Detect which cell encompasses the target text, then output its (x, y) center coordinate. 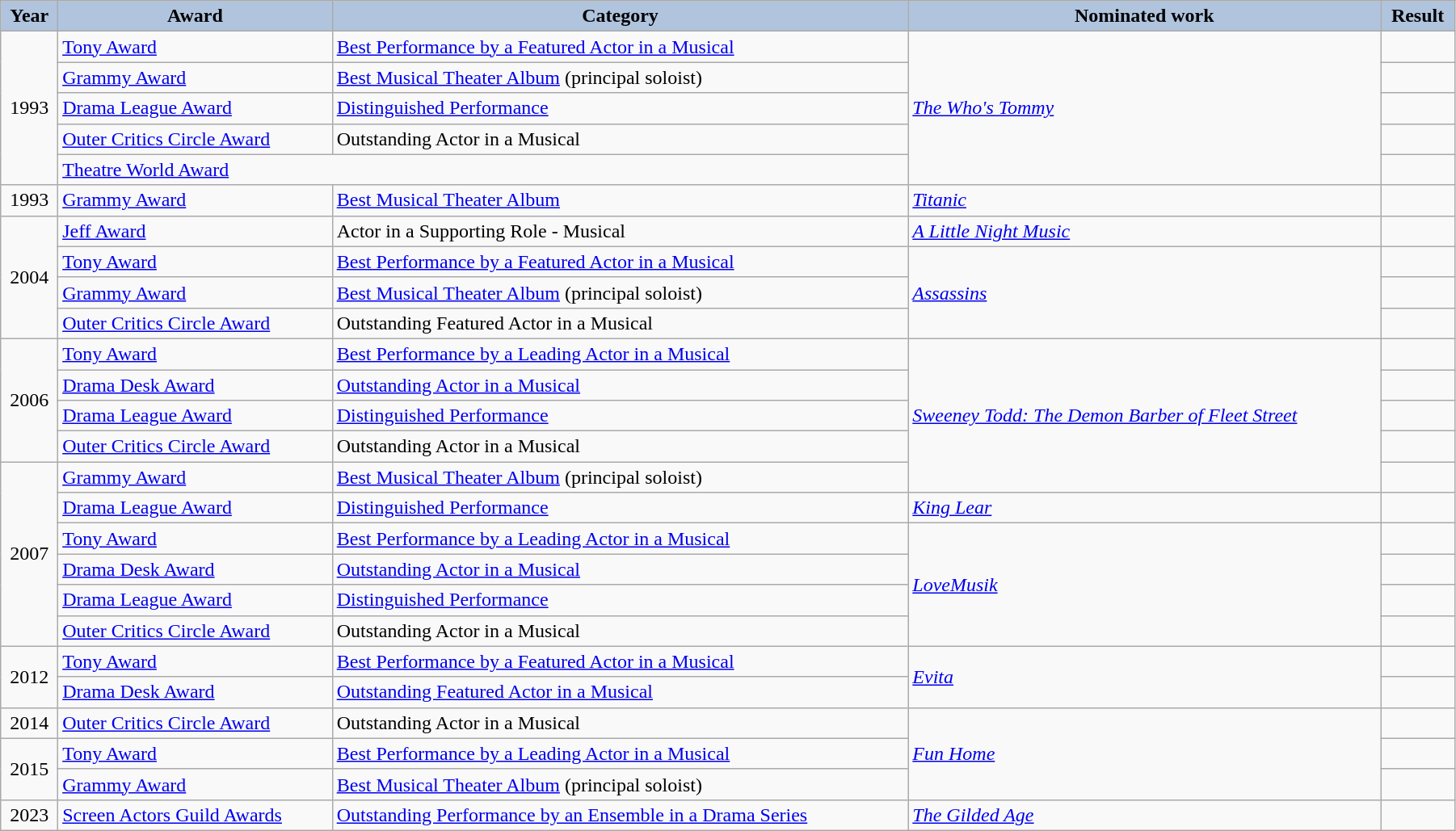
2006 (29, 400)
Result (1418, 16)
Actor in a Supporting Role - Musical (621, 231)
Evita (1144, 677)
2023 (29, 815)
Outstanding Performance by an Ensemble in a Drama Series (621, 815)
2014 (29, 723)
2007 (29, 554)
Jeff Award (196, 231)
2004 (29, 277)
Titanic (1144, 200)
The Who's Tommy (1144, 108)
Theatre World Award (483, 170)
Screen Actors Guild Awards (196, 815)
The Gilded Age (1144, 815)
Award (196, 16)
Nominated work (1144, 16)
Category (621, 16)
Fun Home (1144, 753)
Year (29, 16)
2012 (29, 677)
Assassins (1144, 292)
2015 (29, 769)
Best Musical Theater Album (621, 200)
King Lear (1144, 508)
Sweeney Todd: The Demon Barber of Fleet Street (1144, 415)
LoveMusik (1144, 585)
A Little Night Music (1144, 231)
